Locate the cell with the specified text and output its (X, Y) center coordinate. 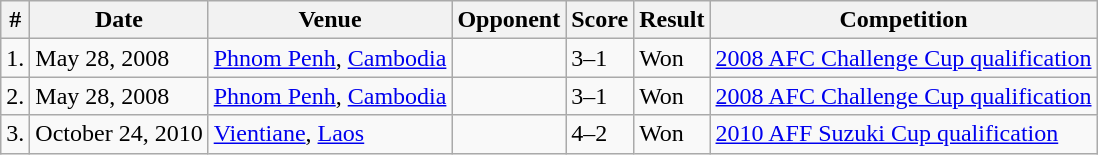
Venue (330, 20)
Score (600, 20)
3. (16, 134)
Opponent (509, 20)
4–2 (600, 134)
2. (16, 96)
# (16, 20)
Date (119, 20)
Competition (904, 20)
Vientiane, Laos (330, 134)
1. (16, 58)
October 24, 2010 (119, 134)
2010 AFF Suzuki Cup qualification (904, 134)
Result (672, 20)
